Return [x, y] of the center of cell containing provided text 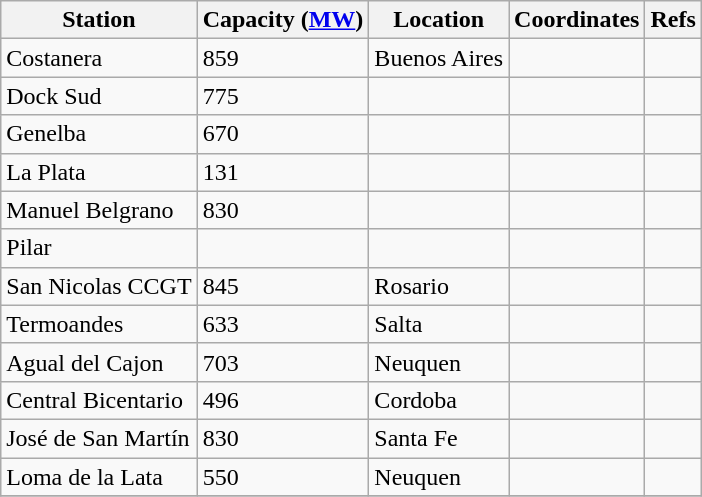
859 [283, 58]
Dock Sud [99, 96]
José de San Martín [99, 438]
Agual del Cajon [99, 362]
775 [283, 96]
Refs [673, 20]
Coordinates [577, 20]
Genelba [99, 134]
Cordoba [439, 400]
Costanera [99, 58]
Salta [439, 324]
703 [283, 362]
633 [283, 324]
La Plata [99, 172]
496 [283, 400]
Santa Fe [439, 438]
Location [439, 20]
Loma de la Lata [99, 477]
670 [283, 134]
Pilar [99, 248]
Manuel Belgrano [99, 210]
Rosario [439, 286]
San Nicolas CCGT [99, 286]
131 [283, 172]
845 [283, 286]
Termoandes [99, 324]
Buenos Aires [439, 58]
Station [99, 20]
Central Bicentario [99, 400]
550 [283, 477]
Capacity (MW) [283, 20]
